Provide the [X, Y] coordinate of the cell's center where the given text is located.  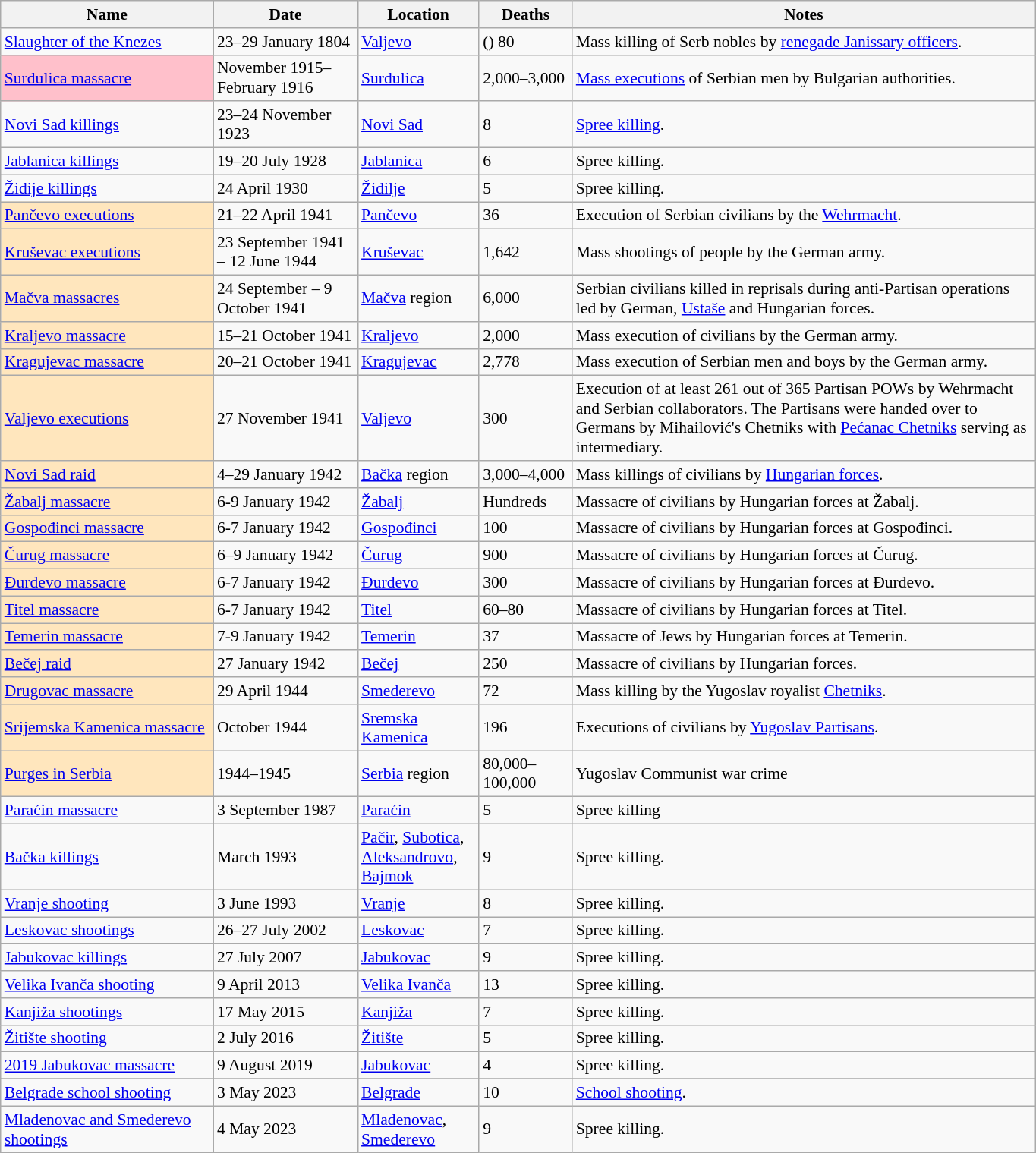
3 June 1993 [285, 903]
100 [525, 528]
60–80 [525, 610]
Massacre of civilians by Hungarian forces at Čurug. [804, 556]
Massacre of civilians by Hungarian forces at Žabalj. [804, 502]
Location [418, 14]
March 1993 [285, 858]
80,000–100,000 [525, 774]
Žabalj [418, 502]
Leskovac [418, 931]
4–29 January 1942 [285, 474]
2 July 2016 [285, 1038]
Kraljevo [418, 336]
900 [525, 556]
Slaughter of the Knezes [107, 42]
7-9 January 1942 [285, 637]
6-9 January 1942 [285, 502]
27 November 1941 [285, 418]
13 [525, 984]
Purges in Serbia [107, 774]
Bečej [418, 664]
27 January 1942 [285, 664]
6 [525, 162]
Gospođinci [418, 528]
Serbian civilians killed in reprisals during anti-Partisan operations led by German, Ustaše and Hungarian forces. [804, 299]
1944–1945 [285, 774]
Velika Ivanča shooting [107, 984]
Name [107, 14]
2,000–3,000 [525, 77]
3,000–4,000 [525, 474]
Massacre of civilians by Hungarian forces at Gospođinci. [804, 528]
6–9 January 1942 [285, 556]
72 [525, 691]
Mladenovac, Smederevo [418, 1129]
Đurđevo massacre [107, 583]
Hundreds [525, 502]
Novi Sad killings [107, 124]
21–22 April 1941 [285, 216]
Kraljevo massacre [107, 336]
9 April 2013 [285, 984]
Mladenovac and Smederevo shootings [107, 1129]
Židije killings [107, 188]
Surdulica massacre [107, 77]
Massacre of civilians by Hungarian forces at Titel. [804, 610]
Čurug massacre [107, 556]
24 September – 9 October 1941 [285, 299]
Židilje [418, 188]
Belgrade school shooting [107, 1093]
Đurđevo [418, 583]
Yugoslav Communist war crime [804, 774]
Surdulica [418, 77]
Jablanica [418, 162]
Bečej raid [107, 664]
15–21 October 1941 [285, 336]
Smederevo [418, 691]
Mass killing of Serb nobles by renegade Janissary officers. [804, 42]
2,000 [525, 336]
10 [525, 1093]
November 1915–February 1916 [285, 77]
Jabukovac killings [107, 958]
Titel massacre [107, 610]
Serbia region [418, 774]
Kanjiža shootings [107, 1012]
Massacre of civilians by Hungarian forces. [804, 664]
Deaths [525, 14]
Mass execution of civilians by the German army. [804, 336]
Novi Sad raid [107, 474]
Execution of Serbian civilians by the Wehrmacht. [804, 216]
Notes [804, 14]
2,778 [525, 362]
Velika Ivanča [418, 984]
6,000 [525, 299]
Drugovac massacre [107, 691]
() 80 [525, 42]
Paraćin [418, 811]
29 April 1944 [285, 691]
9 August 2019 [285, 1066]
Spree killing [804, 811]
Mass killings of civilians by Hungarian forces. [804, 474]
3 September 1987 [285, 811]
Bačka killings [107, 858]
36 [525, 216]
Leskovac shootings [107, 931]
Temerin [418, 637]
196 [525, 727]
Mass executions of Serbian men by Bulgarian authorities. [804, 77]
2019 Jabukovac massacre [107, 1066]
1,642 [525, 252]
Kragujevac massacre [107, 362]
Srijemska Kamenica massacre [107, 727]
Executions of civilians by Yugoslav Partisans. [804, 727]
Titel [418, 610]
Vranje [418, 903]
Temerin massacre [107, 637]
Jablanica killings [107, 162]
Vranje shooting [107, 903]
Žabalj massacre [107, 502]
Paraćin massacre [107, 811]
Pančevo [418, 216]
Gospođinci massacre [107, 528]
37 [525, 637]
27 July 2007 [285, 958]
Mass shootings of people by the German army. [804, 252]
26–27 July 2002 [285, 931]
Sremska Kamenica [418, 727]
Kanjiža [418, 1012]
Kruševac executions [107, 252]
4 [525, 1066]
3 May 2023 [285, 1093]
Mačva massacres [107, 299]
17 May 2015 [285, 1012]
Mass execution of Serbian men and boys by the German army. [804, 362]
Žitište [418, 1038]
Novi Sad [418, 124]
Žitište shooting [107, 1038]
Pačir, Subotica, Aleksandrovo, Bajmok [418, 858]
School shooting. [804, 1093]
19–20 July 1928 [285, 162]
Bačka region [418, 474]
4 May 2023 [285, 1129]
23 September 1941 – 12 June 1944 [285, 252]
20–21 October 1941 [285, 362]
Čurug [418, 556]
Kragujevac [418, 362]
Pančevo executions [107, 216]
Massacre of Jews by Hungarian forces at Temerin. [804, 637]
Date [285, 14]
23–24 November 1923 [285, 124]
October 1944 [285, 727]
Massacre of civilians by Hungarian forces at Đurđevo. [804, 583]
Valjevo executions [107, 418]
23–29 January 1804 [285, 42]
Mačva region [418, 299]
Belgrade [418, 1093]
Mass killing by the Yugoslav royalist Chetniks. [804, 691]
250 [525, 664]
24 April 1930 [285, 188]
Kruševac [418, 252]
